Locate the cell with the specified text and output its (X, Y) center coordinate. 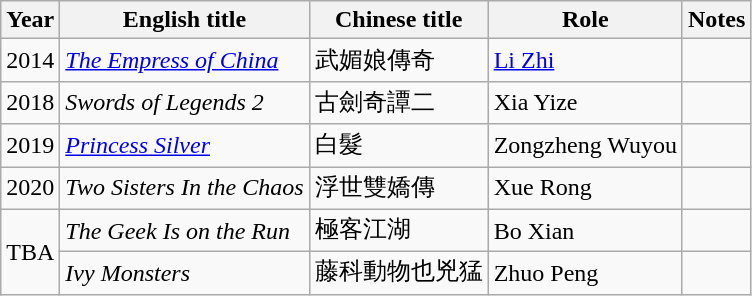
Two Sisters In the Chaos (184, 188)
The Empress of China (184, 60)
Chinese title (398, 20)
武媚娘傳奇 (398, 60)
古劍奇譚二 (398, 102)
English title (184, 20)
2018 (30, 102)
Li Zhi (585, 60)
Bo Xian (585, 230)
Xia Yize (585, 102)
TBA (30, 252)
Princess Silver (184, 146)
Xue Rong (585, 188)
極客江湖 (398, 230)
2014 (30, 60)
Zhuo Peng (585, 274)
Swords of Legends 2 (184, 102)
Notes (716, 20)
The Geek Is on the Run (184, 230)
Role (585, 20)
Year (30, 20)
藤科動物也兇猛 (398, 274)
2020 (30, 188)
Ivy Monsters (184, 274)
白髮 (398, 146)
浮世雙嬌傳 (398, 188)
2019 (30, 146)
Zongzheng Wuyou (585, 146)
